Locate the cell with the specified text and output its [X, Y] center coordinate. 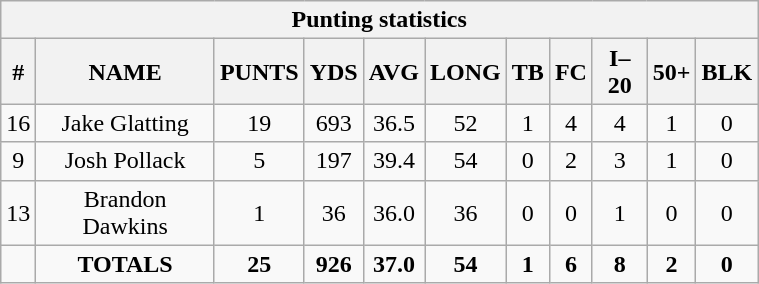
36.5 [394, 123]
50+ [672, 72]
3 [620, 161]
9 [18, 161]
52 [466, 123]
Punting statistics [380, 20]
926 [334, 264]
NAME [126, 72]
Brandon Dawkins [126, 212]
# [18, 72]
YDS [334, 72]
Jake Glatting [126, 123]
8 [620, 264]
693 [334, 123]
25 [259, 264]
FC [570, 72]
37.0 [394, 264]
19 [259, 123]
I–20 [620, 72]
LONG [466, 72]
39.4 [394, 161]
13 [18, 212]
AVG [394, 72]
6 [570, 264]
36.0 [394, 212]
Josh Pollack [126, 161]
197 [334, 161]
TOTALS [126, 264]
PUNTS [259, 72]
16 [18, 123]
BLK [727, 72]
TB [528, 72]
5 [259, 161]
